Capture the cell that displays the provided text and extract its (x, y) central coordinate. 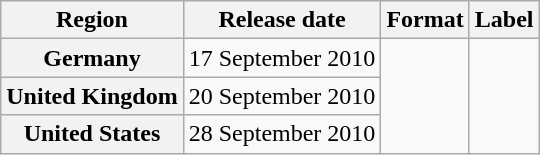
28 September 2010 (282, 134)
United States (92, 134)
Release date (282, 20)
Label (504, 20)
20 September 2010 (282, 96)
Germany (92, 58)
Format (425, 20)
Region (92, 20)
17 September 2010 (282, 58)
United Kingdom (92, 96)
